Detect which cell encompasses the target text, then output its [x, y] center coordinate. 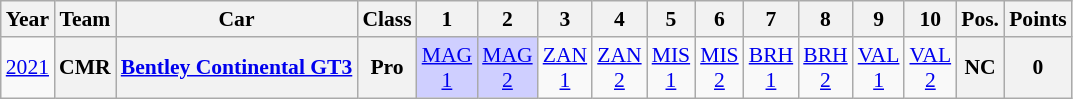
6 [720, 19]
10 [930, 19]
VAL2 [930, 68]
BRH1 [772, 68]
Car [237, 19]
1 [448, 19]
MAG1 [448, 68]
BRH2 [826, 68]
7 [772, 19]
4 [619, 19]
ZAN1 [565, 68]
MAG2 [508, 68]
Team [85, 19]
8 [826, 19]
Pro [386, 68]
3 [565, 19]
NC [980, 68]
VAL1 [879, 68]
ZAN2 [619, 68]
MIS2 [720, 68]
Points [1038, 19]
9 [879, 19]
Year [28, 19]
MIS1 [672, 68]
Pos. [980, 19]
2 [508, 19]
Class [386, 19]
0 [1038, 68]
5 [672, 19]
CMR [85, 68]
2021 [28, 68]
Bentley Continental GT3 [237, 68]
